Pinpoint the cell where the given text exists, returning its (x, y) midpoint coordinate. 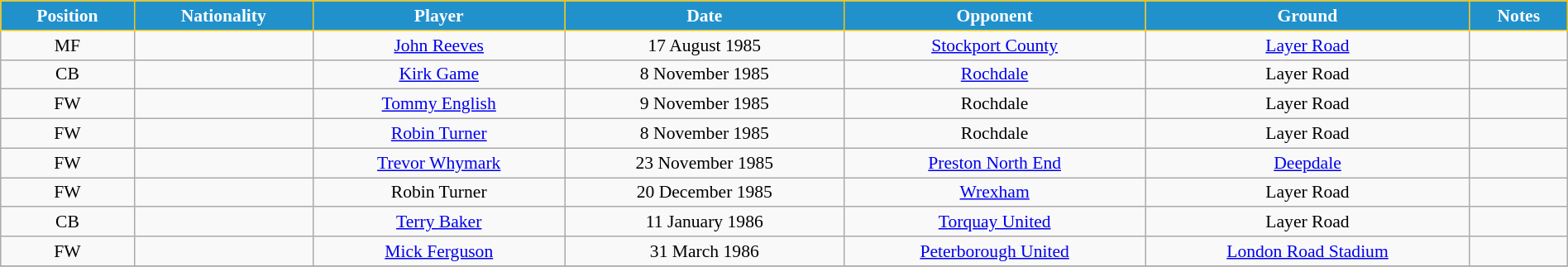
Trevor Whymark (438, 163)
Nationality (223, 16)
Peterborough United (995, 251)
London Road Stadium (1308, 251)
Date (705, 16)
Wrexham (995, 193)
John Reeves (438, 45)
Position (68, 16)
Player (438, 16)
MF (68, 45)
17 August 1985 (705, 45)
Kirk Game (438, 74)
31 March 1986 (705, 251)
Stockport County (995, 45)
Torquay United (995, 222)
9 November 1985 (705, 104)
Ground (1308, 16)
Mick Ferguson (438, 251)
20 December 1985 (705, 193)
Preston North End (995, 163)
Tommy English (438, 104)
Notes (1518, 16)
11 January 1986 (705, 222)
Opponent (995, 16)
Terry Baker (438, 222)
Deepdale (1308, 163)
23 November 1985 (705, 163)
